Extract the (x, y) coordinate from the center of the cell holding the provided text.  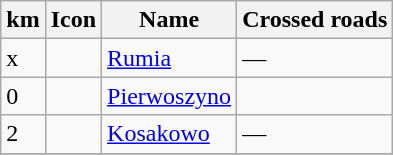
Kosakowo (170, 134)
0 (23, 96)
Crossed roads (315, 20)
x (23, 58)
Name (170, 20)
Pierwoszyno (170, 96)
km (23, 20)
2 (23, 134)
Rumia (170, 58)
Icon (73, 20)
